From the cell containing the given text, extract its center point as (X, Y) coordinate. 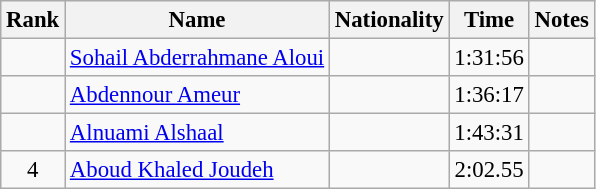
Name (198, 20)
Nationality (388, 20)
1:36:17 (489, 95)
1:43:31 (489, 133)
Rank (33, 20)
Time (489, 20)
2:02.55 (489, 170)
1:31:56 (489, 58)
Abdennour Ameur (198, 95)
4 (33, 170)
Aboud Khaled Joudeh (198, 170)
Sohail Abderrahmane Aloui (198, 58)
Alnuami Alshaal (198, 133)
Notes (562, 20)
